Return (X, Y) of the center of cell containing provided text 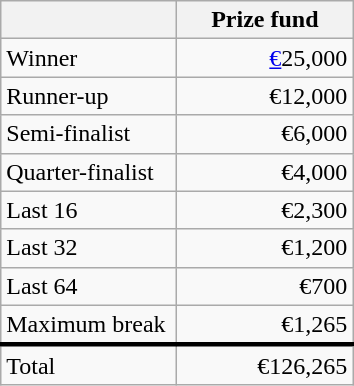
Prize fund (265, 20)
Total (89, 365)
€700 (265, 286)
€4,000 (265, 172)
Runner-up (89, 96)
€12,000 (265, 96)
Winner (89, 58)
€6,000 (265, 134)
€1,265 (265, 325)
€25,000 (265, 58)
€126,265 (265, 365)
Last 32 (89, 248)
Last 64 (89, 286)
Last 16 (89, 210)
Semi-finalist (89, 134)
Maximum break (89, 325)
€2,300 (265, 210)
€1,200 (265, 248)
Quarter-finalist (89, 172)
